Return (X, Y) of the center of cell containing provided text 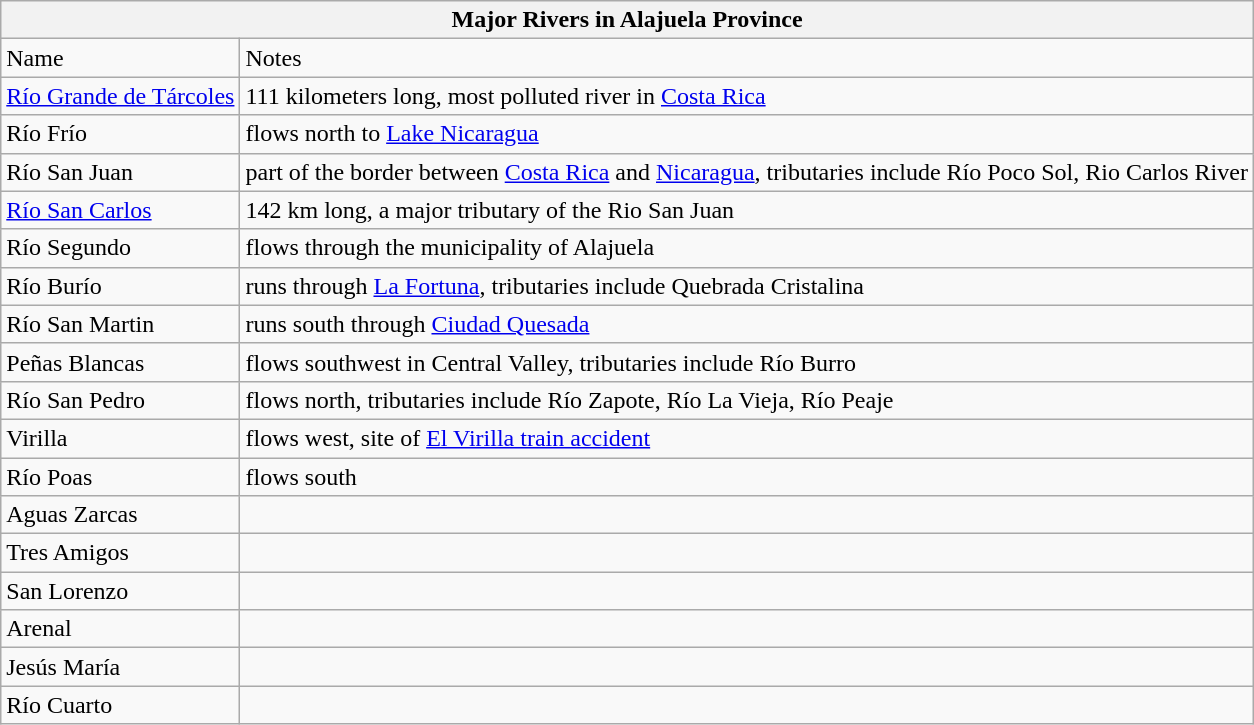
Río San Carlos (120, 210)
flows through the municipality of Alajuela (746, 248)
part of the border between Costa Rica and Nicaragua, tributaries include Río Poco Sol, Rio Carlos River (746, 172)
Río Burío (120, 286)
San Lorenzo (120, 591)
Aguas Zarcas (120, 515)
Río Segundo (120, 248)
Peñas Blancas (120, 362)
Arenal (120, 629)
runs south through Ciudad Quesada (746, 324)
Río San Pedro (120, 400)
flows north to Lake Nicaragua (746, 134)
Río Frío (120, 134)
Jesús María (120, 667)
Tres Amigos (120, 553)
Río Cuarto (120, 705)
Río San Juan (120, 172)
flows southwest in Central Valley, tributaries include Río Burro (746, 362)
Río Grande de Tárcoles (120, 96)
Virilla (120, 438)
142 km long, a major tributary of the Rio San Juan (746, 210)
Notes (746, 58)
flows south (746, 477)
111 kilometers long, most polluted river in Costa Rica (746, 96)
runs through La Fortuna, tributaries include Quebrada Cristalina (746, 286)
flows north, tributaries include Río Zapote, Río La Vieja, Río Peaje (746, 400)
flows west, site of El Virilla train accident (746, 438)
Río San Martin (120, 324)
Río Poas (120, 477)
Name (120, 58)
Major Rivers in Alajuela Province (628, 20)
